Return (x, y) of the center of cell containing provided text 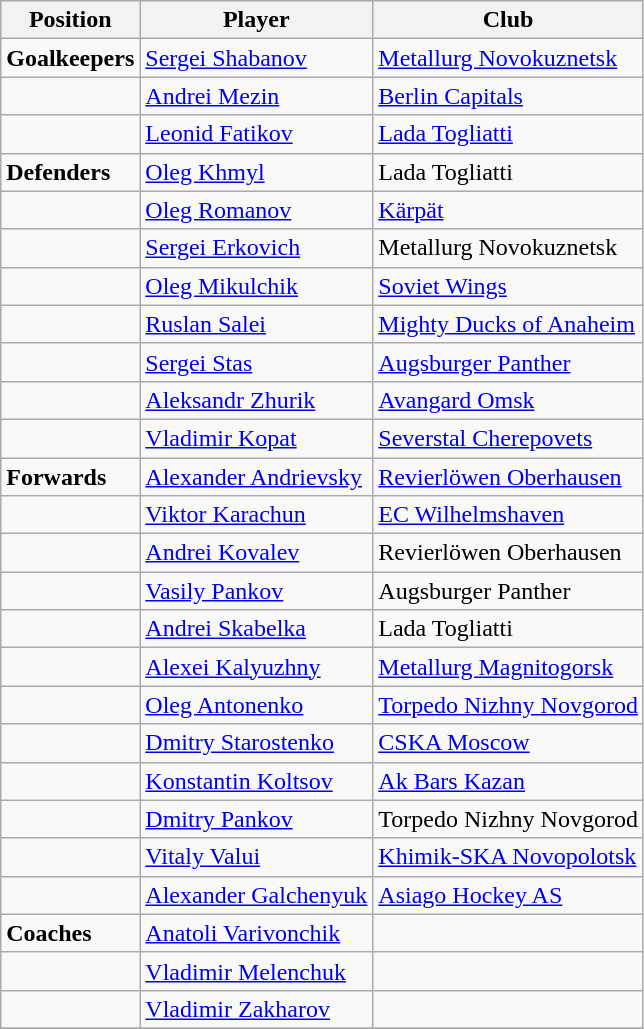
Andrei Skabelka (256, 629)
Khimik-SKA Novopolotsk (508, 857)
Vasily Pankov (256, 591)
Dmitry Starostenko (256, 743)
Sergei Shabanov (256, 58)
CSKA Moscow (508, 743)
Oleg Romanov (256, 210)
Avangard Omsk (508, 400)
Anatoli Varivonchik (256, 933)
Mighty Ducks of Anaheim (508, 324)
Oleg Mikulchik (256, 286)
Defenders (70, 172)
Andrei Mezin (256, 96)
Vladimir Kopat (256, 438)
Alexander Galchenyuk (256, 895)
Konstantin Koltsov (256, 781)
EC Wilhelmshaven (508, 515)
Oleg Khmyl (256, 172)
Leonid Fatikov (256, 134)
Ruslan Salei (256, 324)
Goalkeepers (70, 58)
Sergei Erkovich (256, 248)
Asiago Hockey AS (508, 895)
Viktor Karachun (256, 515)
Vladimir Zakharov (256, 1009)
Vitaly Valui (256, 857)
Dmitry Pankov (256, 819)
Aleksandr Zhurik (256, 400)
Metallurg Magnitogorsk (508, 667)
Vladimir Melenchuk (256, 971)
Sergei Stas (256, 362)
Kärpät (508, 210)
Soviet Wings (508, 286)
Coaches (70, 933)
Player (256, 20)
Club (508, 20)
Alexei Kalyuzhny (256, 667)
Ak Bars Kazan (508, 781)
Berlin Capitals (508, 96)
Position (70, 20)
Severstal Cherepovets (508, 438)
Alexander Andrievsky (256, 477)
Andrei Kovalev (256, 553)
Oleg Antonenko (256, 705)
Forwards (70, 477)
